Return [X, Y] of the center of cell containing provided text 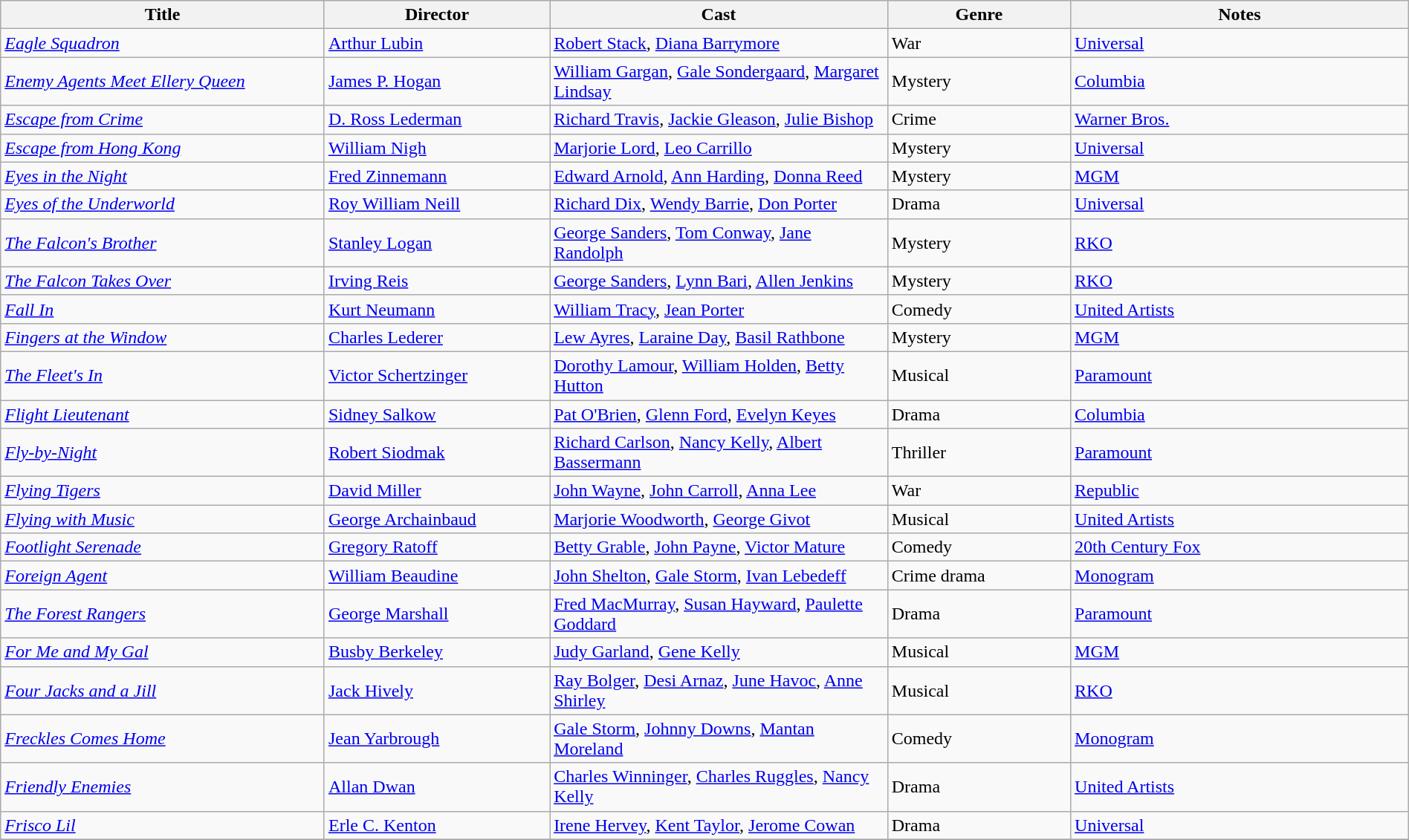
Four Jacks and a Jill [163, 691]
Eyes of the Underworld [163, 204]
William Tracy, Jean Porter [719, 309]
20th Century Fox [1240, 547]
Eagle Squadron [163, 43]
D. Ross Lederman [437, 120]
William Gargan, Gale Sondergaard, Margaret Lindsay [719, 82]
The Fleet's In [163, 376]
Jean Yarbrough [437, 738]
For Me and My Gal [163, 652]
Lew Ayres, Laraine Day, Basil Rathbone [719, 337]
Judy Garland, Gene Kelly [719, 652]
Robert Siodmak [437, 453]
John Shelton, Gale Storm, Ivan Lebedeff [719, 576]
Charles Winninger, Charles Ruggles, Nancy Kelly [719, 787]
Eyes in the Night [163, 176]
Crime [979, 120]
David Miller [437, 491]
Warner Bros. [1240, 120]
Fall In [163, 309]
Erle C. Kenton [437, 825]
Victor Schertzinger [437, 376]
Irene Hervey, Kent Taylor, Jerome Cowan [719, 825]
James P. Hogan [437, 82]
Republic [1240, 491]
Fred MacMurray, Susan Hayward, Paulette Goddard [719, 613]
Flight Lieutenant [163, 414]
Richard Dix, Wendy Barrie, Don Porter [719, 204]
Genre [979, 15]
The Falcon's Brother [163, 242]
The Falcon Takes Over [163, 281]
Stanley Logan [437, 242]
Cast [719, 15]
Charles Lederer [437, 337]
Marjorie Woodworth, George Givot [719, 519]
Escape from Hong Kong [163, 148]
Jack Hively [437, 691]
Ray Bolger, Desi Arnaz, June Havoc, Anne Shirley [719, 691]
Title [163, 15]
Gale Storm, Johnny Downs, Mantan Moreland [719, 738]
John Wayne, John Carroll, Anna Lee [719, 491]
Flying with Music [163, 519]
William Nigh [437, 148]
Irving Reis [437, 281]
Foreign Agent [163, 576]
Frisco Lil [163, 825]
Friendly Enemies [163, 787]
Betty Grable, John Payne, Victor Mature [719, 547]
George Archainbaud [437, 519]
Allan Dwan [437, 787]
Richard Travis, Jackie Gleason, Julie Bishop [719, 120]
Gregory Ratoff [437, 547]
Director [437, 15]
Dorothy Lamour, William Holden, Betty Hutton [719, 376]
Roy William Neill [437, 204]
George Marshall [437, 613]
Busby Berkeley [437, 652]
Flying Tigers [163, 491]
Fingers at the Window [163, 337]
Arthur Lubin [437, 43]
George Sanders, Tom Conway, Jane Randolph [719, 242]
Freckles Comes Home [163, 738]
Fly-by-Night [163, 453]
William Beaudine [437, 576]
Kurt Neumann [437, 309]
Robert Stack, Diana Barrymore [719, 43]
Sidney Salkow [437, 414]
Footlight Serenade [163, 547]
George Sanders, Lynn Bari, Allen Jenkins [719, 281]
Enemy Agents Meet Ellery Queen [163, 82]
Edward Arnold, Ann Harding, Donna Reed [719, 176]
Pat O'Brien, Glenn Ford, Evelyn Keyes [719, 414]
Fred Zinnemann [437, 176]
Crime drama [979, 576]
Thriller [979, 453]
Richard Carlson, Nancy Kelly, Albert Bassermann [719, 453]
The Forest Rangers [163, 613]
Notes [1240, 15]
Escape from Crime [163, 120]
Marjorie Lord, Leo Carrillo [719, 148]
